Search for the cell housing the specified text and yield its [x, y] center coordinate. 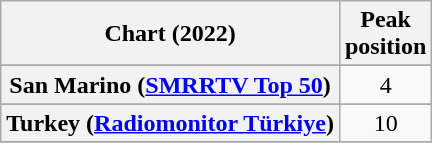
Chart (2022) [170, 34]
Turkey (Radiomonitor Türkiye) [170, 123]
San Marino (SMRRTV Top 50) [170, 85]
Peakposition [385, 34]
4 [385, 85]
10 [385, 123]
